Detect which cell encompasses the target text, then output its [X, Y] center coordinate. 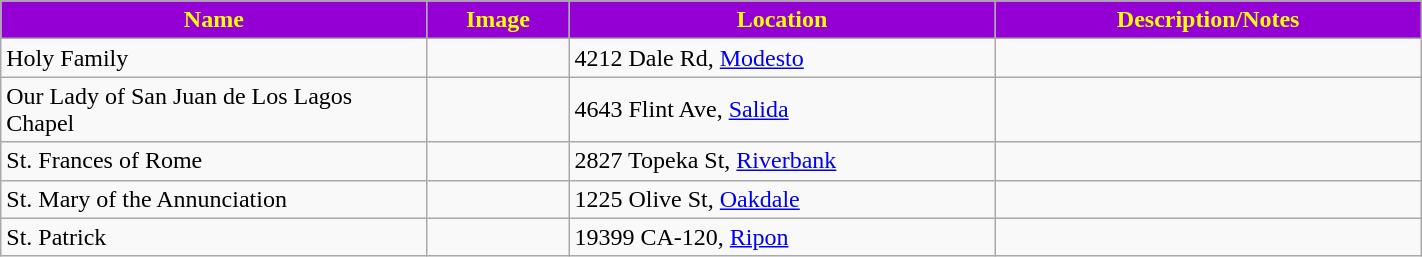
4643 Flint Ave, Salida [782, 110]
Location [782, 20]
1225 Olive St, Oakdale [782, 199]
Image [498, 20]
Description/Notes [1208, 20]
19399 CA-120, Ripon [782, 237]
Holy Family [214, 58]
2827 Topeka St, Riverbank [782, 161]
St. Frances of Rome [214, 161]
4212 Dale Rd, Modesto [782, 58]
Name [214, 20]
Our Lady of San Juan de Los Lagos Chapel [214, 110]
St. Patrick [214, 237]
St. Mary of the Annunciation [214, 199]
